Capture the cell that displays the provided text and extract its (x, y) central coordinate. 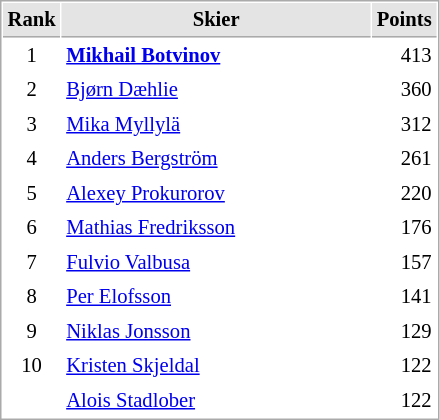
312 (404, 124)
141 (404, 296)
Mika Myllylä (216, 124)
157 (404, 262)
Per Elofsson (216, 296)
Rank (32, 20)
Niklas Jonsson (216, 332)
10 (32, 366)
413 (404, 56)
176 (404, 228)
9 (32, 332)
220 (404, 194)
2 (32, 90)
Alexey Prokurorov (216, 194)
Mikhail Botvinov (216, 56)
129 (404, 332)
6 (32, 228)
360 (404, 90)
8 (32, 296)
Skier (216, 20)
Points (404, 20)
1 (32, 56)
Bjørn Dæhlie (216, 90)
Kristen Skjeldal (216, 366)
261 (404, 158)
Mathias Fredriksson (216, 228)
Anders Bergström (216, 158)
7 (32, 262)
Alois Stadlober (216, 400)
4 (32, 158)
3 (32, 124)
5 (32, 194)
Fulvio Valbusa (216, 262)
